Output the (x, y) coordinate of the center of the cell containing the given text.  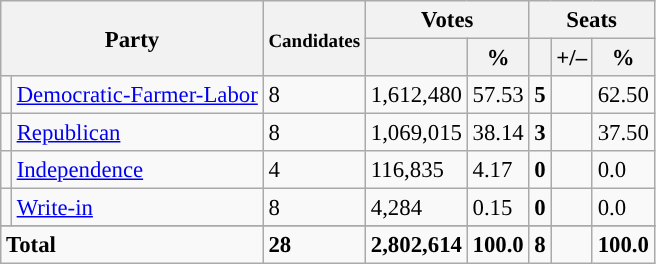
38.14 (498, 133)
0.15 (498, 208)
5 (540, 95)
+/– (572, 58)
Votes (447, 20)
Seats (592, 20)
1,612,480 (416, 95)
4 (314, 170)
116,835 (416, 170)
Total (132, 245)
2,802,614 (416, 245)
Candidates (314, 38)
Republican (137, 133)
37.50 (623, 133)
3 (540, 133)
4,284 (416, 208)
4.17 (498, 170)
62.50 (623, 95)
57.53 (498, 95)
Party (132, 38)
1,069,015 (416, 133)
28 (314, 245)
Write-in (137, 208)
Democratic-Farmer-Labor (137, 95)
Independence (137, 170)
